Search for the cell housing the specified text and yield its [X, Y] center coordinate. 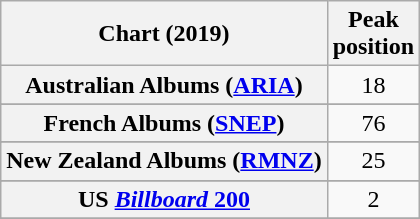
76 [373, 123]
Australian Albums (ARIA) [164, 85]
25 [373, 161]
New Zealand Albums (RMNZ) [164, 161]
US Billboard 200 [164, 199]
French Albums (SNEP) [164, 123]
2 [373, 199]
Chart (2019) [164, 34]
18 [373, 85]
Peakposition [373, 34]
